Extract the (x, y) coordinate from the center of the cell holding the provided text.  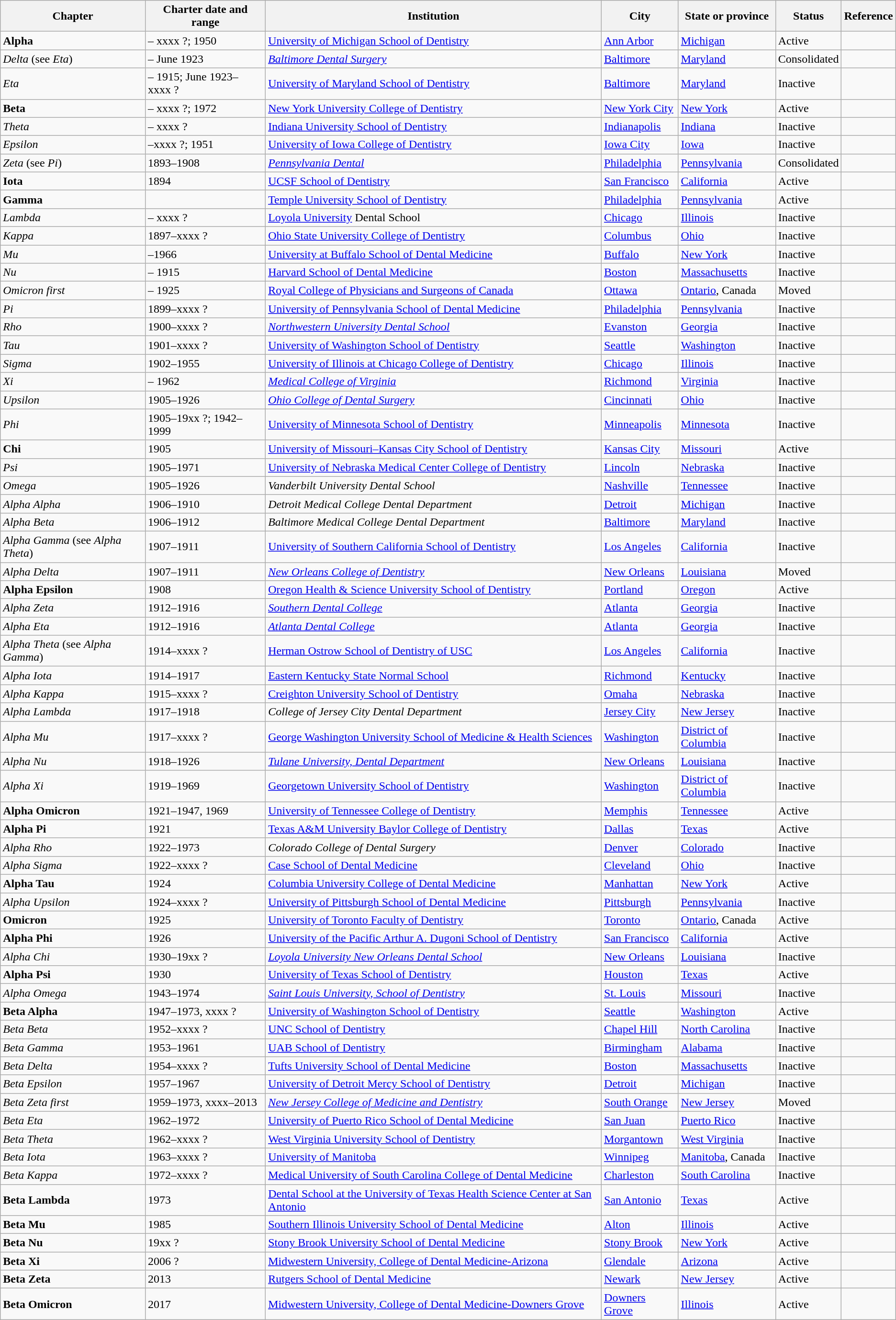
Southern Illinois University School of Dental Medicine (434, 1225)
Alpha Upsilon (73, 902)
Theta (73, 126)
University of Maryland School of Dentistry (434, 83)
Alpha Rho (73, 847)
University of Pittsburgh School of Dental Medicine (434, 902)
Pi (73, 309)
Rho (73, 327)
1905–1971 (205, 467)
2013 (205, 1279)
Beta Mu (73, 1225)
Beta Iota (73, 1157)
Pittsburgh (640, 902)
Arizona (727, 1261)
1922–xxxx ? (205, 865)
1908 (205, 590)
Rutgers School of Dental Medicine (434, 1279)
University of the Pacific Arthur A. Dugoni School of Dentistry (434, 938)
Loyola University Dental School (434, 217)
Tau (73, 345)
1899–xxxx ? (205, 309)
Beta Kappa (73, 1175)
Iota (73, 181)
– 1925 (205, 291)
Columbia University College of Dental Medicine (434, 883)
Alpha (73, 41)
Indianapolis (640, 126)
–xxxx ?; 1951 (205, 145)
Houston (640, 975)
Upsilon (73, 400)
George Washington University School of Medicine & Health Sciences (434, 736)
City (640, 16)
Alpha Pi (73, 829)
Royal College of Physicians and Surgeons of Canada (434, 291)
San Antonio (640, 1200)
New York University College of Dentistry (434, 108)
Iowa (727, 145)
–1966 (205, 254)
Alpha Beta (73, 522)
Vanderbilt University Dental School (434, 485)
Minnesota (727, 424)
Alpha Lambda (73, 712)
Alpha Psi (73, 975)
Dental School at the University of Texas Health Science Center at San Antonio (434, 1200)
1985 (205, 1225)
2017 (205, 1304)
Evanston (640, 327)
Alpha Delta (73, 571)
Saint Louis University, School of Dentistry (434, 993)
Omicron (73, 920)
Alpha Theta (see Alpha Gamma) (73, 651)
Phi (73, 424)
Beta Zeta first (73, 1102)
Indiana University School of Dentistry (434, 126)
University of Minnesota School of Dentistry (434, 424)
Xi (73, 382)
Chapel Hill (640, 1029)
Alpha Xi (73, 786)
Alpha Alpha (73, 504)
Toronto (640, 920)
Medical College of Virginia (434, 382)
Memphis (640, 811)
Sigma (73, 363)
– June 1923 (205, 59)
Beta Epsilon (73, 1084)
Nashville (640, 485)
Alton (640, 1225)
Alpha Mu (73, 736)
UNC School of Dentistry (434, 1029)
West Virginia University School of Dentistry (434, 1139)
Beta Eta (73, 1120)
Downers Grove (640, 1304)
1922–1973 (205, 847)
Beta Alpha (73, 1011)
Nu (73, 272)
University of Pennsylvania School of Dental Medicine (434, 309)
Virginia (727, 382)
Midwestern University, College of Dental Medicine-Arizona (434, 1261)
Tufts University School of Dental Medicine (434, 1066)
Herman Ostrow School of Dentistry of USC (434, 651)
Newark (640, 1279)
1893–1908 (205, 163)
Charter date and range (205, 16)
Cincinnati (640, 400)
Birmingham (640, 1048)
Alpha Nu (73, 761)
University of Illinois at Chicago College of Dentistry (434, 363)
New Jersey College of Medicine and Dentistry (434, 1102)
Baltimore Dental Surgery (434, 59)
1897–xxxx ? (205, 236)
Harvard School of Dental Medicine (434, 272)
1915–xxxx ? (205, 694)
UAB School of Dentistry (434, 1048)
Oregon Health & Science University School of Dentistry (434, 590)
1914–1917 (205, 676)
1943–1974 (205, 993)
Colorado (727, 847)
Texas A&M University Baylor College of Dentistry (434, 829)
Chi (73, 449)
St. Louis (640, 993)
Southern Dental College (434, 608)
1962–1972 (205, 1120)
Beta Gamma (73, 1048)
Baltimore Medical College Dental Department (434, 522)
Delta (see Eta) (73, 59)
College of Jersey City Dental Department (434, 712)
West Virginia (727, 1139)
Kentucky (727, 676)
1963–xxxx ? (205, 1157)
Detroit Medical College Dental Department (434, 504)
Beta Delta (73, 1066)
Oregon (727, 590)
Iowa City (640, 145)
Ohio College of Dental Surgery (434, 400)
Chapter (73, 16)
1905–19xx ?; 1942–1999 (205, 424)
Status (808, 16)
Eastern Kentucky State Normal School (434, 676)
1905 (205, 449)
Cleveland (640, 865)
Jersey City (640, 712)
Puerto Rico (727, 1120)
Reference (868, 16)
Northwestern University Dental School (434, 327)
University of Nebraska Medical Center College of Dentistry (434, 467)
University of Iowa College of Dentistry (434, 145)
Alpha Iota (73, 676)
San Juan (640, 1120)
University of Texas School of Dentistry (434, 975)
Beta Lambda (73, 1200)
1962–xxxx ? (205, 1139)
1959–1973, xxxx–2013 (205, 1102)
Stony Brook University School of Dental Medicine (434, 1243)
1906–1912 (205, 522)
Dallas (640, 829)
Ohio State University College of Dentistry (434, 236)
Glendale (640, 1261)
Portland (640, 590)
1930–19xx ? (205, 957)
– xxxx ?; 1950 (205, 41)
1924–xxxx ? (205, 902)
Omicron first (73, 291)
Georgetown University School of Dentistry (434, 786)
New Orleans College of Dentistry (434, 571)
Beta Zeta (73, 1279)
– xxxx ?; 1972 (205, 108)
Lambda (73, 217)
1919–1969 (205, 786)
Kansas City (640, 449)
Charleston (640, 1175)
Beta Beta (73, 1029)
1926 (205, 938)
1902–1955 (205, 363)
Beta (73, 108)
Epsilon (73, 145)
1914–xxxx ? (205, 651)
Stony Brook (640, 1243)
– 1915; June 1923– xxxx ? (205, 83)
University of Tennessee College of Dentistry (434, 811)
1953–1961 (205, 1048)
University at Buffalo School of Dental Medicine (434, 254)
Beta Xi (73, 1261)
Buffalo (640, 254)
Loyola University New Orleans Dental School (434, 957)
Psi (73, 467)
1973 (205, 1200)
University of Toronto Faculty of Dentistry (434, 920)
Colorado College of Dental Surgery (434, 847)
2006 ? (205, 1261)
1925 (205, 920)
North Carolina (727, 1029)
1930 (205, 975)
University of Detroit Mercy School of Dentistry (434, 1084)
Alpha Kappa (73, 694)
Eta (73, 83)
Ottawa (640, 291)
Alpha Eta (73, 626)
– 1915 (205, 272)
1972–xxxx ? (205, 1175)
State or province (727, 16)
1901–xxxx ? (205, 345)
Alabama (727, 1048)
Institution (434, 16)
Ann Arbor (640, 41)
Manitoba, Canada (727, 1157)
1952–xxxx ? (205, 1029)
1894 (205, 181)
Alpha Gamma (see Alpha Theta) (73, 547)
University of Puerto Rico School of Dental Medicine (434, 1120)
Medical University of South Carolina College of Dental Medicine (434, 1175)
– 1962 (205, 382)
Alpha Tau (73, 883)
Beta Omicron (73, 1304)
South Carolina (727, 1175)
University of Missouri–Kansas City School of Dentistry (434, 449)
1906–1910 (205, 504)
UCSF School of Dentistry (434, 181)
1947–1973, xxxx ? (205, 1011)
Omaha (640, 694)
Manhattan (640, 883)
Alpha Sigma (73, 865)
Indiana (727, 126)
Lincoln (640, 467)
University of Southern California School of Dentistry (434, 547)
Alpha Phi (73, 938)
1918–1926 (205, 761)
Mu (73, 254)
Alpha Omicron (73, 811)
Zeta (see Pi) (73, 163)
University of Manitoba (434, 1157)
Minneapolis (640, 424)
Atlanta Dental College (434, 626)
Pennsylvania Dental (434, 163)
Morgantown (640, 1139)
Midwestern University, College of Dental Medicine-Downers Grove (434, 1304)
1921 (205, 829)
19xx ? (205, 1243)
Winnipeg (640, 1157)
Omega (73, 485)
1957–1967 (205, 1084)
1917–xxxx ? (205, 736)
Kappa (73, 236)
Case School of Dental Medicine (434, 865)
Beta Nu (73, 1243)
University of Michigan School of Dentistry (434, 41)
1917–1918 (205, 712)
Alpha Epsilon (73, 590)
Tulane University, Dental Department (434, 761)
1924 (205, 883)
Alpha Zeta (73, 608)
1954–xxxx ? (205, 1066)
South Orange (640, 1102)
Denver (640, 847)
1921–1947, 1969 (205, 811)
Temple University School of Dentistry (434, 199)
New York City (640, 108)
Alpha Chi (73, 957)
Beta Theta (73, 1139)
1900–xxxx ? (205, 327)
Creighton University School of Dentistry (434, 694)
Columbus (640, 236)
Alpha Omega (73, 993)
Gamma (73, 199)
